Return [X, Y] of the center of cell containing provided text 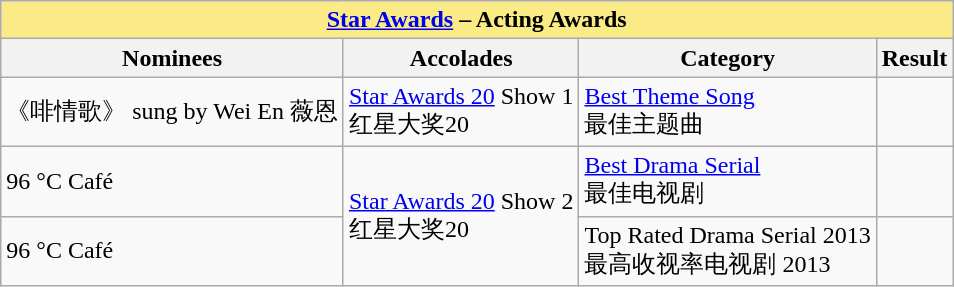
Nominees [172, 58]
Top Rated Drama Serial 2013 最高收视率电视剧 2013 [728, 251]
Star Awards – Acting Awards [477, 20]
Accolades [461, 58]
Star Awards 20 Show 1红星大奖20 [461, 112]
Star Awards 20 Show 2 红星大奖20 [461, 216]
Best Theme Song 最佳主题曲 [728, 112]
Result [914, 58]
Best Drama Serial 最佳电视剧 [728, 181]
Category [728, 58]
《啡情歌》 sung by Wei En 薇恩 [172, 112]
